For the text-containing cell, return its midpoint in (X, Y) coordinate format. 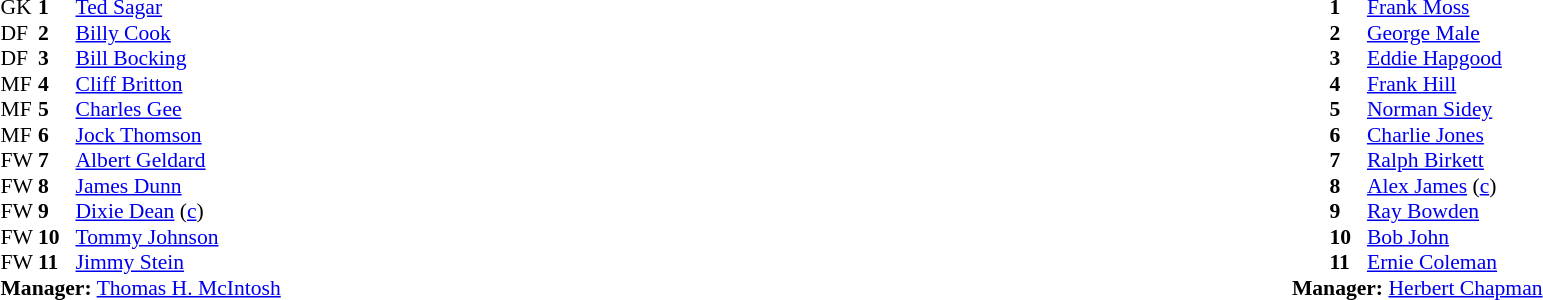
Frank Hill (1455, 84)
Billy Cook (178, 33)
Charles Gee (178, 109)
Ray Bowden (1455, 211)
Bill Bocking (178, 59)
James Dunn (178, 186)
Norman Sidey (1455, 109)
Albert Geldard (178, 161)
Dixie Dean (c) (178, 211)
George Male (1455, 33)
Eddie Hapgood (1455, 59)
Charlie Jones (1455, 135)
Ernie Coleman (1455, 263)
Ralph Birkett (1455, 161)
Bob John (1455, 237)
Jimmy Stein (178, 263)
Alex James (c) (1455, 186)
Jock Thomson (178, 135)
Cliff Britton (178, 84)
Tommy Johnson (178, 237)
